Search for the cell housing the specified text and yield its (x, y) center coordinate. 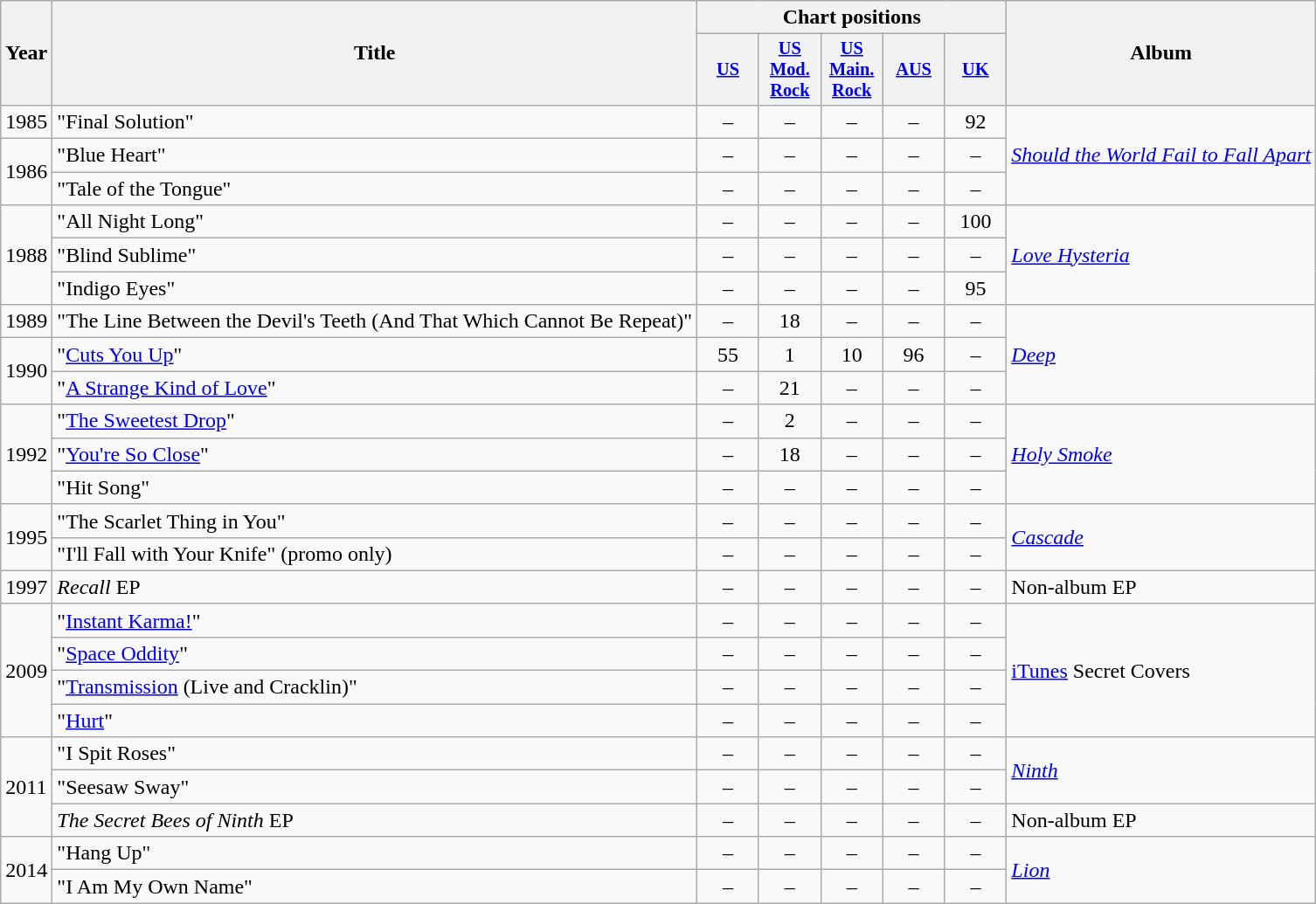
1988 (26, 255)
"Indigo Eyes" (375, 288)
Recall EP (375, 587)
"I'll Fall with Your Knife" (promo only) (375, 554)
"Space Oddity" (375, 653)
US (729, 70)
Deep (1161, 355)
AUS (914, 70)
"Hang Up" (375, 853)
100 (975, 222)
Love Hysteria (1161, 255)
"Cuts You Up" (375, 355)
1995 (26, 537)
Lion (1161, 870)
1986 (26, 172)
1997 (26, 587)
"The Line Between the Devil's Teeth (And That Which Cannot Be Repeat)" (375, 321)
"Hit Song" (375, 487)
92 (975, 121)
Year (26, 53)
"I Am My Own Name" (375, 887)
USMod. Rock (790, 70)
"Seesaw Sway" (375, 787)
UK (975, 70)
"Blind Sublime" (375, 255)
"Transmission (Live and Cracklin)" (375, 687)
"A Strange Kind of Love" (375, 388)
USMain. Rock (851, 70)
Cascade (1161, 537)
1985 (26, 121)
"All Night Long" (375, 222)
Ninth (1161, 770)
"Blue Heart" (375, 155)
Chart positions (852, 17)
"Instant Karma!" (375, 620)
"You're So Close" (375, 454)
10 (851, 355)
iTunes Secret Covers (1161, 670)
1 (790, 355)
2011 (26, 787)
"The Scarlet Thing in You" (375, 521)
21 (790, 388)
Should the World Fail to Fall Apart (1161, 155)
1992 (26, 454)
"Tale of the Tongue" (375, 189)
"The Sweetest Drop" (375, 421)
1989 (26, 321)
55 (729, 355)
96 (914, 355)
Title (375, 53)
2014 (26, 870)
"Final Solution" (375, 121)
95 (975, 288)
Holy Smoke (1161, 454)
The Secret Bees of Ninth EP (375, 820)
Album (1161, 53)
"I Spit Roses" (375, 754)
2 (790, 421)
2009 (26, 670)
1990 (26, 371)
"Hurt" (375, 721)
